Find where the given text appears and provide that cell's center as [X, Y] coordinate. 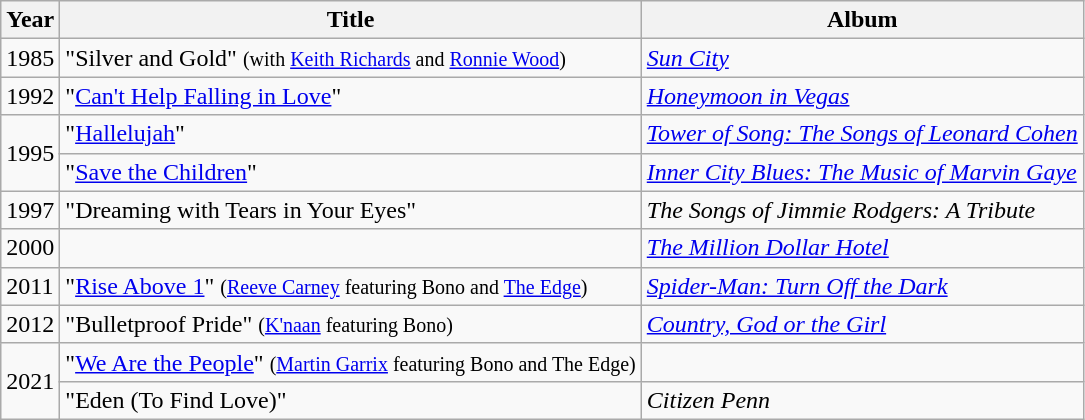
"Hallelujah" [350, 134]
2021 [30, 381]
The Songs of Jimmie Rodgers: A Tribute [862, 210]
Citizen Penn [862, 400]
"We Are the People" (Martin Garrix featuring Bono and The Edge) [350, 362]
Country, God or the Girl [862, 324]
Tower of Song: The Songs of Leonard Cohen [862, 134]
1985 [30, 58]
Honeymoon in Vegas [862, 96]
"Rise Above 1" (Reeve Carney featuring Bono and The Edge) [350, 286]
Sun City [862, 58]
Inner City Blues: The Music of Marvin Gaye [862, 172]
1995 [30, 153]
1997 [30, 210]
The Million Dollar Hotel [862, 248]
1992 [30, 96]
Spider-Man: Turn Off the Dark [862, 286]
"Bulletproof Pride" (K'naan featuring Bono) [350, 324]
Album [862, 20]
2011 [30, 286]
2012 [30, 324]
"Dreaming with Tears in Your Eyes" [350, 210]
"Save the Children" [350, 172]
Year [30, 20]
2000 [30, 248]
"Eden (To Find Love)" [350, 400]
Title [350, 20]
"Can't Help Falling in Love" [350, 96]
"Silver and Gold" (with Keith Richards and Ronnie Wood) [350, 58]
